Find where the given text appears and provide that cell's center as (X, Y) coordinate. 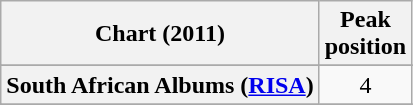
Chart (2011) (160, 34)
Peakposition (365, 34)
South African Albums (RISA) (160, 85)
4 (365, 85)
